Return the [X, Y] coordinate for the center point of the cell that contains the specified text.  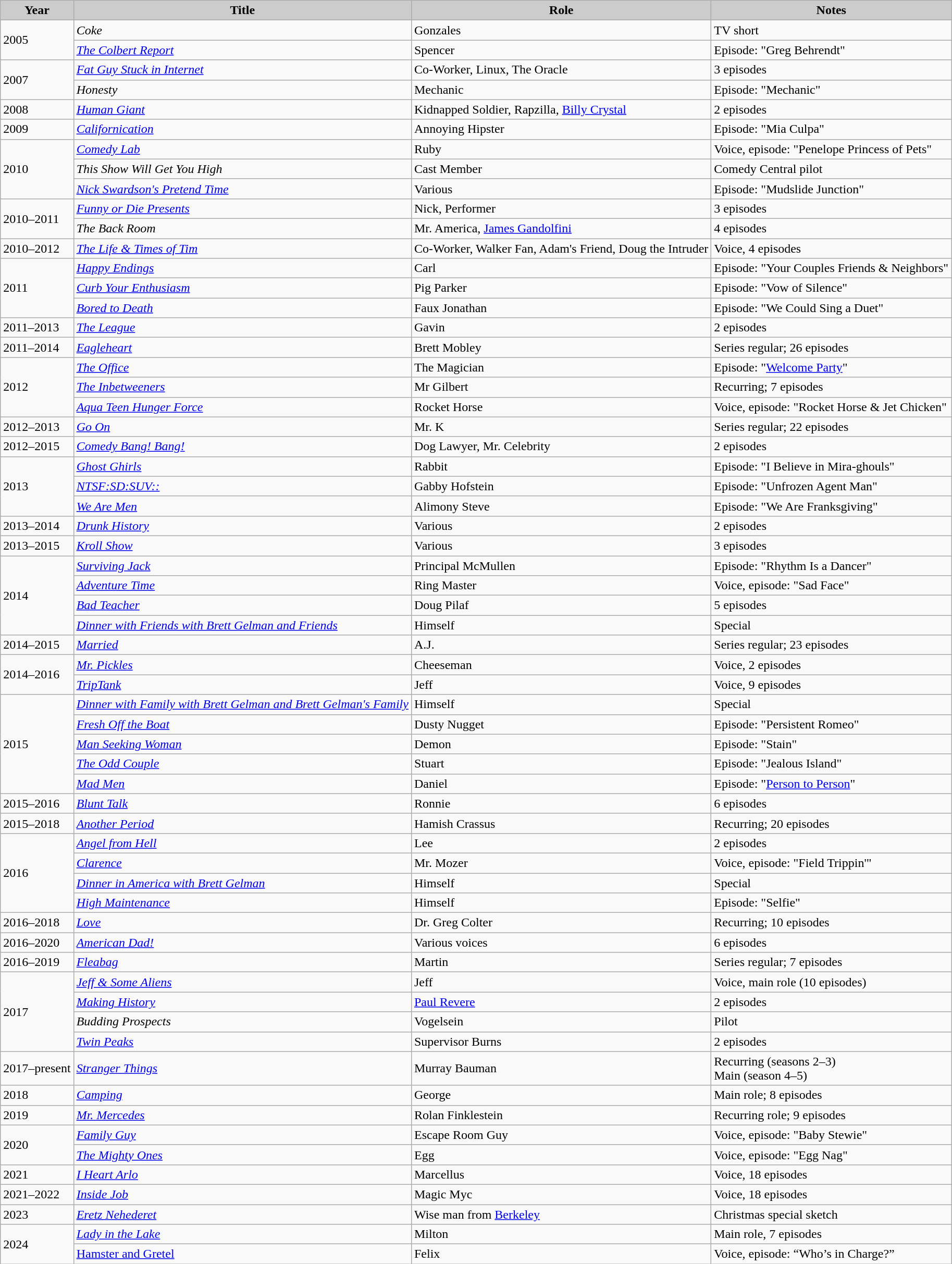
2008 [37, 109]
Dusty Nugget [561, 724]
Episode: "We Are Franksgiving" [832, 506]
Voice, episode: "Penelope Princess of Pets" [832, 149]
2005 [37, 40]
The League [242, 328]
Surviving Jack [242, 565]
Daniel [561, 784]
Murray Bauman [561, 1068]
Dr. Greg Colter [561, 923]
Voice, 4 episodes [832, 249]
Hamish Crassus [561, 823]
5 episodes [832, 605]
Mr. Mozer [561, 863]
Voice, main role (10 episodes) [832, 982]
Series regular; 22 episodes [832, 427]
Honesty [242, 90]
Wise man from Berkeley [561, 1215]
Man Seeking Woman [242, 744]
Year [37, 10]
Milton [561, 1234]
Twin Peaks [242, 1042]
Episode: "We Could Sing a Duet" [832, 308]
Kroll Show [242, 546]
Episode: "Person to Person" [832, 784]
2011 [37, 288]
Rolan Finklestein [561, 1115]
Nick, Performer [561, 208]
Co-Worker, Linux, The Oracle [561, 70]
Gonzales [561, 30]
Episode: "Stain" [832, 744]
2020 [37, 1145]
2014 [37, 595]
2021–2022 [37, 1194]
Another Period [242, 823]
Stuart [561, 764]
Episode: "Your Couples Friends & Neighbors" [832, 268]
Inside Job [242, 1194]
2014–2016 [37, 675]
Fresh Off the Boat [242, 724]
4 episodes [832, 228]
Voice, 2 episodes [832, 665]
Comedy Bang! Bang! [242, 447]
Episode: "Persistent Romeo" [832, 724]
Recurring (seasons 2–3)Main (season 4–5) [832, 1068]
This Show Will Get You High [242, 169]
Bored to Death [242, 308]
Supervisor Burns [561, 1042]
Episode: "Greg Behrendt" [832, 50]
2023 [37, 1215]
2024 [37, 1244]
Dinner with Friends with Brett Gelman and Friends [242, 625]
Stranger Things [242, 1068]
Aqua Teen Hunger Force [242, 407]
Mr. K [561, 427]
Gavin [561, 328]
Californication [242, 129]
Drunk History [242, 526]
Cheeseman [561, 665]
2015–2016 [37, 803]
Fat Guy Stuck in Internet [242, 70]
Human Giant [242, 109]
Paul Revere [561, 1002]
Brett Mobley [561, 348]
Doug Pilaf [561, 605]
Mr Gilbert [561, 387]
Comedy Lab [242, 149]
Pilot [832, 1022]
Series regular; 26 episodes [832, 348]
The Mighty Ones [242, 1155]
George [561, 1095]
Comedy Central pilot [832, 169]
Main role; 8 episodes [832, 1095]
High Maintenance [242, 903]
2011–2013 [37, 328]
Eretz Nehederet [242, 1215]
2010–2011 [37, 218]
Love [242, 923]
Adventure Time [242, 586]
Episode: "Selfie" [832, 903]
2012–2015 [37, 447]
Episode: "Rhythm Is a Dancer" [832, 565]
2010 [37, 169]
Happy Endings [242, 268]
Series regular; 23 episodes [832, 645]
Dinner in America with Brett Gelman [242, 883]
The Magician [561, 367]
2012 [37, 387]
2016–2020 [37, 943]
2013–2015 [37, 546]
Recurring; 7 episodes [832, 387]
Mr. America, James Gandolfini [561, 228]
2021 [37, 1174]
Episode: "Mechanic" [832, 90]
American Dad! [242, 943]
The Office [242, 367]
Gabby Hofstein [561, 486]
Voice, episode: "Sad Face" [832, 586]
Felix [561, 1254]
Bad Teacher [242, 605]
Ghost Ghirls [242, 466]
The Life & Times of Tim [242, 249]
2013 [37, 486]
Magic Myc [561, 1194]
Episode: "Vow of Silence" [832, 288]
Episode: "I Believe in Mira-ghouls" [832, 466]
2014–2015 [37, 645]
Martin [561, 962]
Title [242, 10]
2016 [37, 873]
Dinner with Family with Brett Gelman and Brett Gelman's Family [242, 704]
2016–2019 [37, 962]
Dog Lawyer, Mr. Celebrity [561, 447]
Recurring; 10 episodes [832, 923]
Episode: "Mia Culpa" [832, 129]
Voice, episode: "Baby Stewie" [832, 1135]
Funny or Die Presents [242, 208]
Angel from Hell [242, 843]
2016–2018 [37, 923]
Vogelsein [561, 1022]
Coke [242, 30]
Voice, episode: "Egg Nag" [832, 1155]
Mechanic [561, 90]
Christmas special sketch [832, 1215]
Voice, episode: “Who’s in Charge?” [832, 1254]
2013–2014 [37, 526]
Main role, 7 episodes [832, 1234]
2015–2018 [37, 823]
Cast Member [561, 169]
Camping [242, 1095]
Ruby [561, 149]
Escape Room Guy [561, 1135]
Annoying Hipster [561, 129]
2010–2012 [37, 249]
Fleabag [242, 962]
The Back Room [242, 228]
Faux Jonathan [561, 308]
Blunt Talk [242, 803]
Kidnapped Soldier, Rapzilla, Billy Crystal [561, 109]
Lee [561, 843]
The Inbetweeners [242, 387]
Marcellus [561, 1174]
Episode: "Mudslide Junction" [832, 189]
Voice, 9 episodes [832, 685]
Series regular; 7 episodes [832, 962]
Co-Worker, Walker Fan, Adam's Friend, Doug the Intruder [561, 249]
Mr. Pickles [242, 665]
Family Guy [242, 1135]
TV short [832, 30]
Demon [561, 744]
Ronnie [561, 803]
A.J. [561, 645]
Various voices [561, 943]
Egg [561, 1155]
Notes [832, 10]
2009 [37, 129]
The Colbert Report [242, 50]
2018 [37, 1095]
Eagleheart [242, 348]
Budding Prospects [242, 1022]
Jeff & Some Aliens [242, 982]
Clarence [242, 863]
Episode: "Jealous Island" [832, 764]
2017 [37, 1012]
Mr. Mercedes [242, 1115]
2011–2014 [37, 348]
2015 [37, 744]
Lady in the Lake [242, 1234]
Principal McMullen [561, 565]
The Odd Couple [242, 764]
Recurring; 20 episodes [832, 823]
Pig Parker [561, 288]
2012–2013 [37, 427]
Nick Swardson's Pretend Time [242, 189]
Spencer [561, 50]
Hamster and Gretel [242, 1254]
Recurring role; 9 episodes [832, 1115]
2019 [37, 1115]
I Heart Arlo [242, 1174]
Voice, episode: "Field Trippin'" [832, 863]
Mad Men [242, 784]
Episode: "Unfrozen Agent Man" [832, 486]
2007 [37, 80]
We Are Men [242, 506]
TripTank [242, 685]
Curb Your Enthusiasm [242, 288]
Alimony Steve [561, 506]
Married [242, 645]
Ring Master [561, 586]
Episode: "Welcome Party" [832, 367]
Role [561, 10]
Voice, episode: "Rocket Horse & Jet Chicken" [832, 407]
Rabbit [561, 466]
Making History [242, 1002]
NTSF:SD:SUV:: [242, 486]
Carl [561, 268]
Rocket Horse [561, 407]
Go On [242, 427]
2017–present [37, 1068]
